Return the [x, y] coordinate for the center point of the cell that contains the specified text.  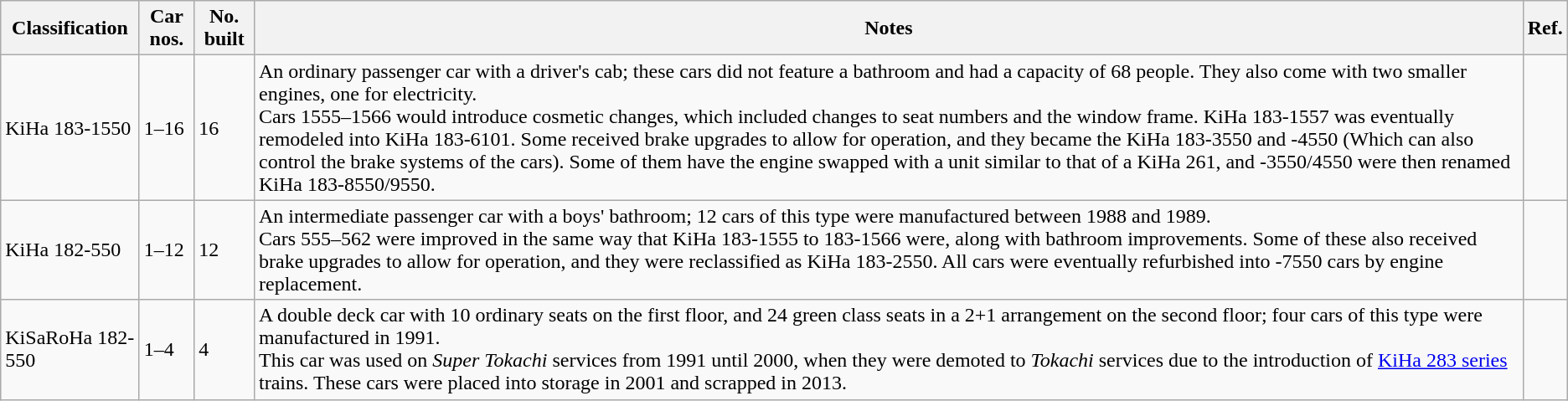
Ref. [1545, 28]
KiHa 182-550 [70, 249]
1–4 [167, 350]
KiHa 183-1550 [70, 127]
Notes [888, 28]
16 [224, 127]
1–12 [167, 249]
1–16 [167, 127]
KiSaRoHa 182-550 [70, 350]
No. built [224, 28]
Classification [70, 28]
12 [224, 249]
4 [224, 350]
Car nos. [167, 28]
